Provide the (X, Y) coordinate of the cell's center where the given text is located.  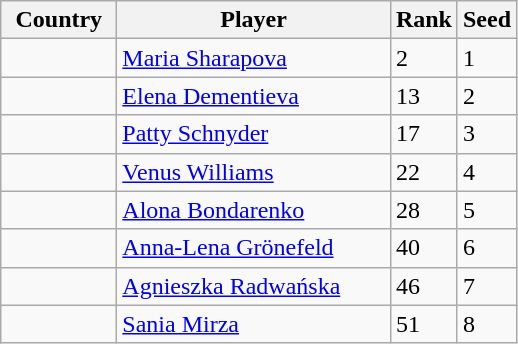
6 (486, 248)
1 (486, 58)
Venus Williams (254, 172)
Country (59, 20)
17 (424, 134)
Rank (424, 20)
13 (424, 96)
46 (424, 286)
51 (424, 324)
Patty Schnyder (254, 134)
40 (424, 248)
5 (486, 210)
3 (486, 134)
4 (486, 172)
Sania Mirza (254, 324)
22 (424, 172)
Elena Dementieva (254, 96)
Anna-Lena Grönefeld (254, 248)
8 (486, 324)
Seed (486, 20)
Player (254, 20)
Maria Sharapova (254, 58)
7 (486, 286)
Agnieszka Radwańska (254, 286)
Alona Bondarenko (254, 210)
28 (424, 210)
